Search for the cell housing the specified text and yield its (x, y) center coordinate. 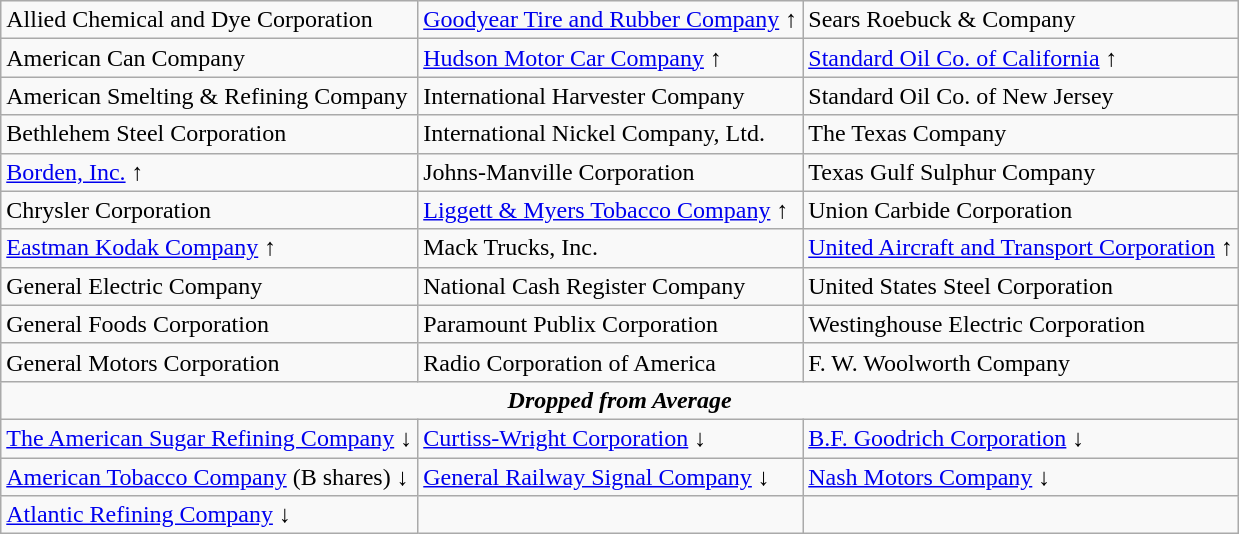
American Tobacco Company (B shares) ↓ (210, 477)
Borden, Inc. ↑ (210, 172)
Union Carbide Corporation (1021, 210)
Hudson Motor Car Company ↑ (610, 58)
The Texas Company (1021, 134)
Standard Oil Co. of New Jersey (1021, 96)
Chrysler Corporation (210, 210)
F. W. Woolworth Company (1021, 362)
American Smelting & Refining Company (210, 96)
Radio Corporation of America (610, 362)
Dropped from Average (620, 400)
Westinghouse Electric Corporation (1021, 324)
General Electric Company (210, 286)
Johns-Manville Corporation (610, 172)
Bethlehem Steel Corporation (210, 134)
International Nickel Company, Ltd. (610, 134)
B.F. Goodrich Corporation ↓ (1021, 438)
Curtiss-Wright Corporation ↓ (610, 438)
United States Steel Corporation (1021, 286)
Goodyear Tire and Rubber Company ↑ (610, 20)
National Cash Register Company (610, 286)
International Harvester Company (610, 96)
Nash Motors Company ↓ (1021, 477)
Paramount Publix Corporation (610, 324)
General Railway Signal Company ↓ (610, 477)
Sears Roebuck & Company (1021, 20)
Liggett & Myers Tobacco Company ↑ (610, 210)
Allied Chemical and Dye Corporation (210, 20)
Texas Gulf Sulphur Company (1021, 172)
Atlantic Refining Company ↓ (210, 515)
American Can Company (210, 58)
United Aircraft and Transport Corporation ↑ (1021, 248)
Eastman Kodak Company ↑ (210, 248)
General Foods Corporation (210, 324)
Standard Oil Co. of California ↑ (1021, 58)
The American Sugar Refining Company ↓ (210, 438)
General Motors Corporation (210, 362)
Mack Trucks, Inc. (610, 248)
